Detect which cell encompasses the target text, then output its [X, Y] center coordinate. 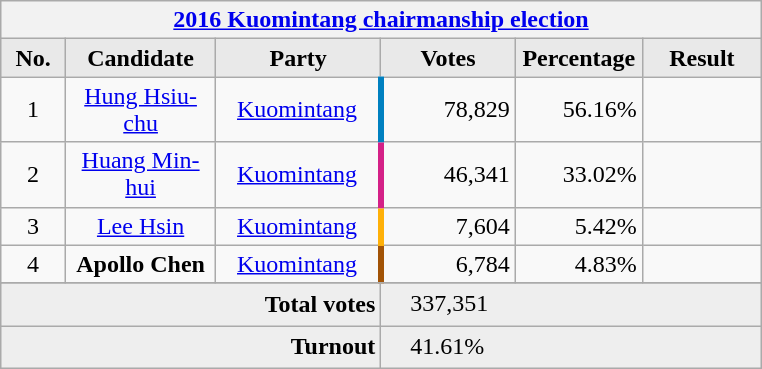
Lee Hsin [141, 226]
Candidate [141, 58]
Percentage [578, 58]
Turnout [190, 348]
1 [32, 110]
6,784 [448, 264]
Huang Min-hui [141, 174]
Apollo Chen [141, 264]
Votes [448, 58]
46,341 [448, 174]
4.83% [578, 264]
3 [32, 226]
337,351 [572, 304]
4 [32, 264]
7,604 [448, 226]
No. [32, 58]
2 [32, 174]
33.02% [578, 174]
41.61% [572, 348]
2016 Kuomintang chairmanship election [380, 20]
Total votes [190, 304]
78,829 [448, 110]
56.16% [578, 110]
Party [298, 58]
Hung Hsiu-chu [141, 110]
Result [702, 58]
5.42% [578, 226]
